Detect which cell encompasses the target text, then output its [x, y] center coordinate. 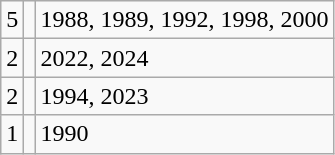
1990 [184, 134]
1994, 2023 [184, 96]
2022, 2024 [184, 58]
1 [12, 134]
5 [12, 20]
1988, 1989, 1992, 1998, 2000 [184, 20]
